Detect which cell encompasses the target text, then output its [x, y] center coordinate. 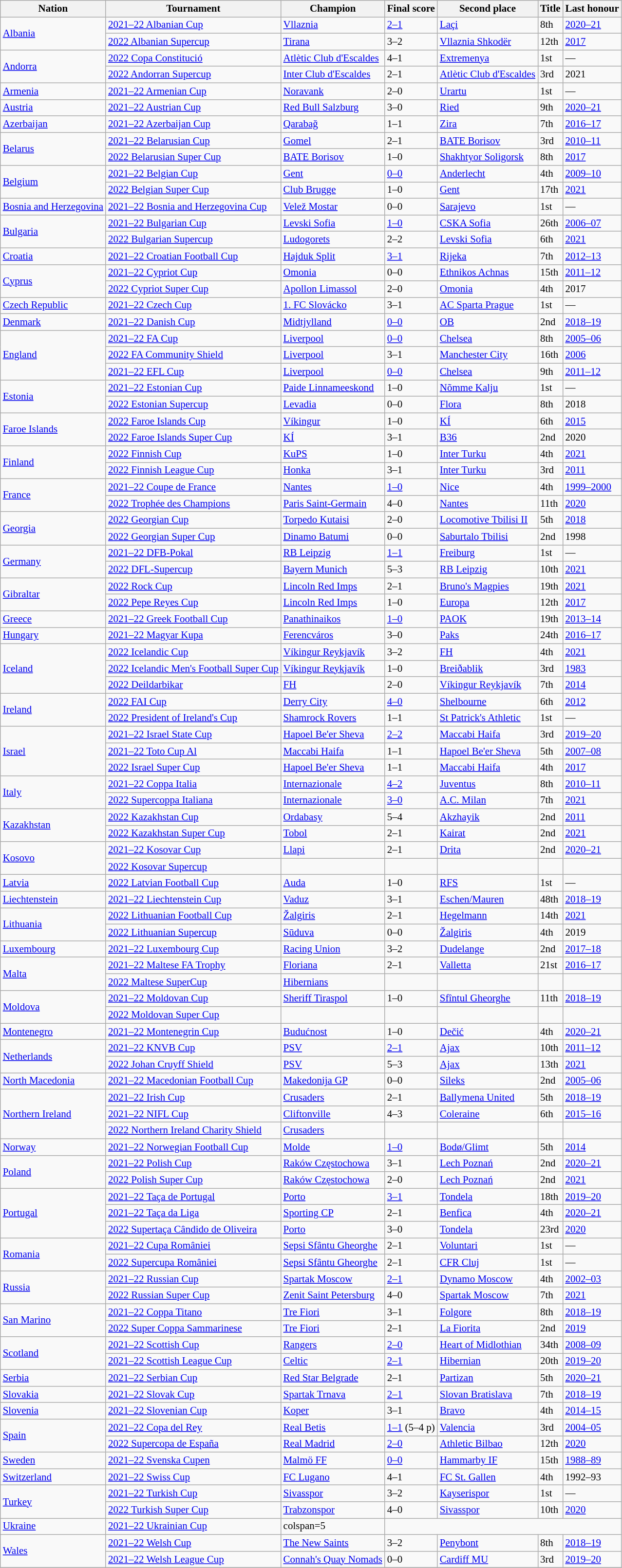
Midtjylland [333, 322]
Levadia [333, 405]
Real Betis [333, 1427]
Luxembourg [53, 949]
2022 President of Ireland's Cup [193, 718]
34th [550, 1345]
Tobol [333, 833]
2022 Turkish Super Cup [193, 1510]
2022 Johan Cruyff Shield [193, 1065]
Llapi [333, 850]
Bruno's Magpies [488, 586]
2002–03 [592, 1279]
Poland [53, 1172]
2021–22 Luxembourg Cup [193, 949]
Zenit Saint Petersburg [333, 1295]
2021–22 Coppa Titano [193, 1312]
Russia [53, 1287]
Extremenya [488, 58]
Faroe Islands [53, 429]
2021–22 EFL Cup [193, 371]
2021–22 Bulgarian Cup [193, 223]
2021–22 Norwegian Football Cup [193, 1147]
Floriana [333, 965]
Bravo [488, 1411]
14th [550, 916]
Shelbourne [488, 701]
2021–22 Scottish Cup [193, 1345]
2004–05 [592, 1427]
2022 Albanian Supercup [193, 42]
AC Sparta Prague [488, 306]
Slovakia [53, 1395]
16th [550, 355]
Latvia [53, 883]
Dečić [488, 1032]
FC St. Gallen [488, 1477]
2021–22 Czech Cup [193, 306]
Sarajevo [488, 206]
RFS [488, 883]
Honka [333, 471]
2021–22 Estonian Cup [193, 388]
North Macedonia [53, 1081]
Cliftonville [333, 1114]
Azerbaijan [53, 124]
La Fiorita [488, 1328]
2021–22 Slovak Cup [193, 1395]
Valencia [488, 1427]
4–2 [411, 784]
Kayserispor [488, 1494]
Belgium [53, 182]
Portugal [53, 1213]
2021–22 Moldovan Cup [193, 998]
Freiburg [488, 553]
Penybont [488, 1543]
Club Brugge [333, 190]
Heart of Midlothian [488, 1345]
2022 Georgian Cup [193, 520]
2021–22 Cupa României [193, 1246]
Ferencváros [333, 636]
Champion [333, 9]
FC Lugano [333, 1477]
Makedonija GP [333, 1081]
2022 Cypriot Super Cup [193, 289]
Sporting CP [333, 1213]
Kairat [488, 833]
2021–22 Taça da Liga [193, 1213]
Torpedo Kutaisi [333, 520]
Hegelmann [488, 916]
Greece [53, 619]
Sweden [53, 1460]
2021–22 NIFL Cup [193, 1114]
Koper [333, 1411]
2021–22 Montenegrin Cup [193, 1032]
Kazakhstan [53, 825]
1998 [592, 536]
13th [550, 1065]
2021–22 Greek Football Cup [193, 619]
Albania [53, 34]
Hungary [53, 636]
Valletta [488, 965]
2022 Latvian Football Cup [193, 883]
2017–18 [592, 949]
2009–10 [592, 174]
Zira [488, 124]
Romania [53, 1254]
2022 Rock Cup [193, 586]
2021–22 Russian Cup [193, 1279]
2022 Russian Super Cup [193, 1295]
2021–22 Slovenian Cup [193, 1411]
2021–22 Macedonian Football Cup [193, 1081]
Qarabağ [333, 124]
2022 FA Community Shield [193, 355]
Manchester City [488, 355]
Kosovo [53, 858]
2021–22 Armenian Cup [193, 91]
2007–08 [592, 751]
Israel [53, 751]
Hammarby IF [488, 1460]
Hajduk Split [333, 256]
San Marino [53, 1320]
Andorra [53, 66]
20th [550, 1362]
Belarus [53, 149]
Croatia [53, 256]
Sūduva [333, 933]
Velež Mostar [333, 206]
Anderlecht [488, 174]
Derry City [333, 701]
2021–22 Svenska Cupen [193, 1460]
Vaduz [333, 900]
2022 Super Coppa Sammarinese [193, 1328]
2022 Supertaça Cândido de Oliveira [193, 1230]
Malmö FF [333, 1460]
OB [488, 322]
Gomel [333, 141]
26th [550, 223]
1992–93 [592, 1477]
Real Madrid [333, 1444]
2021–22 Azerbaijan Cup [193, 124]
2021–22 Copa del Rey [193, 1427]
A.C. Milan [488, 801]
Ludogorets [333, 240]
Inter Club d'Escaldes [333, 74]
Auda [333, 883]
Serbia [53, 1378]
Estonia [53, 396]
2021–22 Croatian Football Cup [193, 256]
1–1 (5–4 p) [411, 1427]
colspan=5 [333, 1527]
Italy [53, 793]
2022 Faroe Islands Cup [193, 421]
Red Star Belgrade [333, 1378]
Finland [53, 462]
2021–22 Irish Cup [193, 1098]
Tirana [333, 42]
Hibernians [333, 982]
B36 [488, 438]
2021–22 Belgian Cup [193, 174]
Spain [53, 1436]
Montenegro [53, 1032]
Netherlands [53, 1056]
Title [550, 9]
Breiðablik [488, 668]
2022 Moldovan Super Cup [193, 1015]
Urartu [488, 91]
18th [550, 1197]
Europa [488, 603]
2022 Lithuanian Supercup [193, 933]
2022 Finnish League Cup [193, 471]
2022 Supercoppa Italiana [193, 801]
1983 [592, 668]
Austria [53, 108]
Flora [488, 405]
4–3 [411, 1114]
2021–22 Albanian Cup [193, 25]
Red Bull Salzburg [333, 108]
2021–22 Swiss Cup [193, 1477]
Slovenia [53, 1411]
2021–22 Coppa Italia [193, 784]
2021–22 Kosovar Cup [193, 850]
Voluntari [488, 1246]
Ethnikos Achnas [488, 273]
2022 Northern Ireland Charity Shield [193, 1130]
The New Saints [333, 1543]
France [53, 496]
Gibraltar [53, 594]
2015–16 [592, 1114]
2015 [592, 421]
Folgore [488, 1312]
2022 DFL-Supercup [193, 570]
2021–22 Ukrainian Cup [193, 1527]
Ireland [53, 710]
Second place [488, 9]
2022 Copa Constitució [193, 58]
2021–22 Welsh League Cup [193, 1559]
1988–89 [592, 1460]
Hibernian [488, 1362]
2022 Kazakhstan Super Cup [193, 833]
Rijeka [488, 256]
Ukraine [53, 1527]
Paks [488, 636]
2022 Icelandic Cup [193, 652]
Paide Linnameeskond [333, 388]
2021–22 Magyar Kupa [193, 636]
Ried [488, 108]
Saburtalo Tbilisi [488, 536]
Final score [411, 9]
Racing Union [333, 949]
KuPS [333, 454]
Cyprus [53, 281]
Paris Saint-Germain [333, 503]
Panathinaikos [333, 619]
Georgia [53, 528]
Apollon Limassol [333, 289]
Celtic [333, 1362]
2022 Kazakhstan Cup [193, 817]
Norway [53, 1147]
2021–22 Turkish Cup [193, 1494]
Benfica [488, 1213]
Dynamo Moscow [488, 1279]
2008–09 [592, 1345]
Sileks [488, 1081]
2021–22 Liechtenstein Cup [193, 900]
PAOK [488, 619]
Nice [488, 487]
Scotland [53, 1353]
21st [550, 965]
2022 Faroe Islands Super Cup [193, 438]
Switzerland [53, 1477]
2022 FAI Cup [193, 701]
2022 Supercupa României [193, 1262]
Dinamo Batumi [333, 536]
5–4 [411, 817]
2022 Belarusian Super Cup [193, 157]
Juventus [488, 784]
2022 Georgian Super Cup [193, 536]
2021–22 DFB-Pokal [193, 553]
2021–22 Cypriot Cup [193, 273]
Trabzonspor [333, 1510]
2022 Trophée des Champions [193, 503]
2021–22 Belarusian Cup [193, 141]
Bulgaria [53, 231]
2022 Belgian Super Cup [193, 190]
2021–22 Taça de Portugal [193, 1197]
2022 Lithuanian Football Cup [193, 916]
2021–22 Israel State Cup [193, 735]
2012–13 [592, 256]
24th [550, 636]
Partizan [488, 1378]
2021–22 Maltese FA Trophy [193, 965]
Bayern Munich [333, 570]
Coleraine [488, 1114]
2021–22 Austrian Cup [193, 108]
Dudelange [488, 949]
Noravank [333, 91]
Bosnia and Herzegovina [53, 206]
2022 Estonian Supercup [193, 405]
Akzhayik [488, 817]
Northern Ireland [53, 1114]
Last honour [592, 9]
2021–22 Coupe de France [193, 487]
2006 [592, 355]
2022 Polish Super Cup [193, 1180]
Moldova [53, 1007]
2022 Icelandic Men's Football Super Cup [193, 668]
Sheriff Tiraspol [333, 998]
Malta [53, 974]
Cardiff MU [488, 1559]
Ordabasy [333, 817]
Rangers [333, 1345]
Vllaznia [333, 25]
Shamrock Rovers [333, 718]
2022 Finnish Cup [193, 454]
2021–22 KNVB Cup [193, 1048]
2021–22 Scottish League Cup [193, 1362]
2022 Bulgarian Supercup [193, 240]
Germany [53, 561]
Nation [53, 9]
CSKA Sofia [488, 223]
St Patrick's Athletic [488, 718]
48th [550, 900]
Vllaznia Shkodër [488, 42]
CFR Cluj [488, 1262]
2021–22 Toto Cup Al [193, 751]
Liechtenstein [53, 900]
Molde [333, 1147]
Wales [53, 1551]
2022 Andorran Supercup [193, 74]
Lithuania [53, 924]
1999–2000 [592, 487]
2022 Maltese SuperCup [193, 982]
2013–14 [592, 619]
2022 Supercopa de España [193, 1444]
Drita [488, 850]
2014–15 [592, 1411]
2021–22 FA Cup [193, 339]
Ballymena United [488, 1098]
Iceland [53, 668]
Víkingur [333, 421]
Nõmme Kalju [488, 388]
2021–22 Welsh Cup [193, 1543]
1. FC Slovácko [333, 306]
17th [550, 190]
Czech Republic [53, 306]
2021–22 Danish Cup [193, 322]
Turkey [53, 1502]
Sfîntul Gheorghe [488, 998]
Slovan Bratislava [488, 1395]
Laçi [488, 25]
2021–22 Bosnia and Herzegovina Cup [193, 206]
Bodø/Glimt [488, 1147]
2022 Pepe Reyes Cup [193, 603]
2021–22 Polish Cup [193, 1163]
England [53, 355]
2022 Kosovar Supercup [193, 867]
Armenia [53, 91]
Spartak Trnava [333, 1395]
Locomotive Tbilisi II [488, 520]
Eschen/Mauren [488, 900]
Tournament [193, 9]
2022 Israel Super Cup [193, 768]
Budućnost [333, 1032]
Shakhtyor Soligorsk [488, 157]
Connah's Quay Nomads [333, 1559]
2022 Deildarbikar [193, 685]
2006–07 [592, 223]
Denmark [53, 322]
23rd [550, 1230]
2012 [592, 701]
2021–22 Serbian Cup [193, 1378]
Athletic Bilbao [488, 1444]
